From the cell containing the given text, extract its center point as (x, y) coordinate. 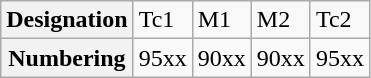
M1 (222, 20)
Tc1 (162, 20)
Tc2 (340, 20)
Designation (67, 20)
M2 (280, 20)
Numbering (67, 58)
